Return [X, Y] of the center of cell containing provided text 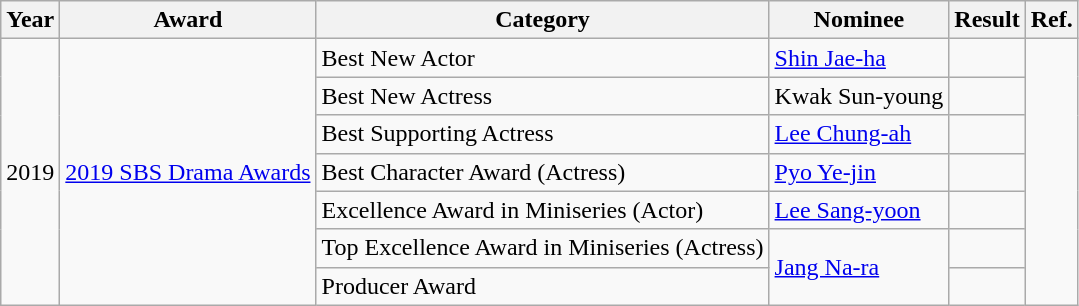
Award [188, 20]
Top Excellence Award in Miniseries (Actress) [542, 248]
Lee Sang-yoon [859, 210]
Best New Actor [542, 58]
Jang Na-ra [859, 267]
Best Supporting Actress [542, 134]
Result [987, 20]
Shin Jae-ha [859, 58]
Category [542, 20]
Pyo Ye-jin [859, 172]
Year [30, 20]
Nominee [859, 20]
2019 [30, 172]
2019 SBS Drama Awards [188, 172]
Lee Chung-ah [859, 134]
Kwak Sun-young [859, 96]
Ref. [1052, 20]
Best New Actress [542, 96]
Excellence Award in Miniseries (Actor) [542, 210]
Producer Award [542, 286]
Best Character Award (Actress) [542, 172]
